Search for the cell housing the specified text and yield its (x, y) center coordinate. 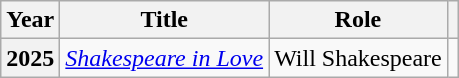
Year (30, 20)
Role (358, 20)
Title (164, 20)
2025 (30, 58)
Shakespeare in Love (164, 58)
Will Shakespeare (358, 58)
